Identify which cell holds the provided text, then report its [X, Y] central coordinate. 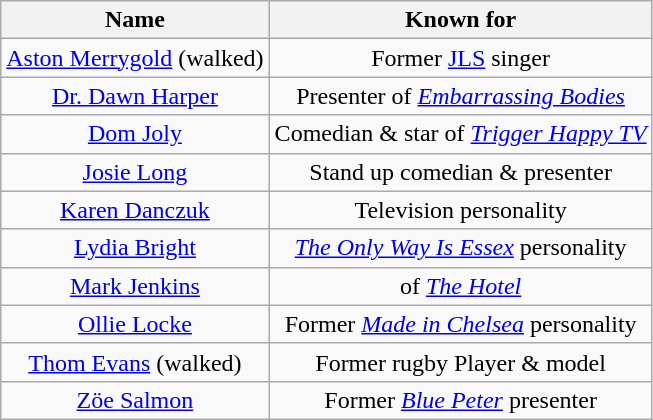
Aston Merrygold (walked) [135, 58]
Former JLS singer [460, 58]
Zöe Salmon [135, 400]
Former rugby Player & model [460, 362]
Former Blue Peter presenter [460, 400]
Mark Jenkins [135, 286]
The Only Way Is Essex personality [460, 248]
Lydia Bright [135, 248]
Known for [460, 20]
Presenter of Embarrassing Bodies [460, 96]
Television personality [460, 210]
Thom Evans (walked) [135, 362]
Stand up comedian & presenter [460, 172]
Former Made in Chelsea personality [460, 324]
Dom Joly [135, 134]
Comedian & star of Trigger Happy TV [460, 134]
of The Hotel [460, 286]
Josie Long [135, 172]
Ollie Locke [135, 324]
Name [135, 20]
Dr. Dawn Harper [135, 96]
Karen Danczuk [135, 210]
